Return the (x, y) coordinate for the center point of the cell that contains the specified text.  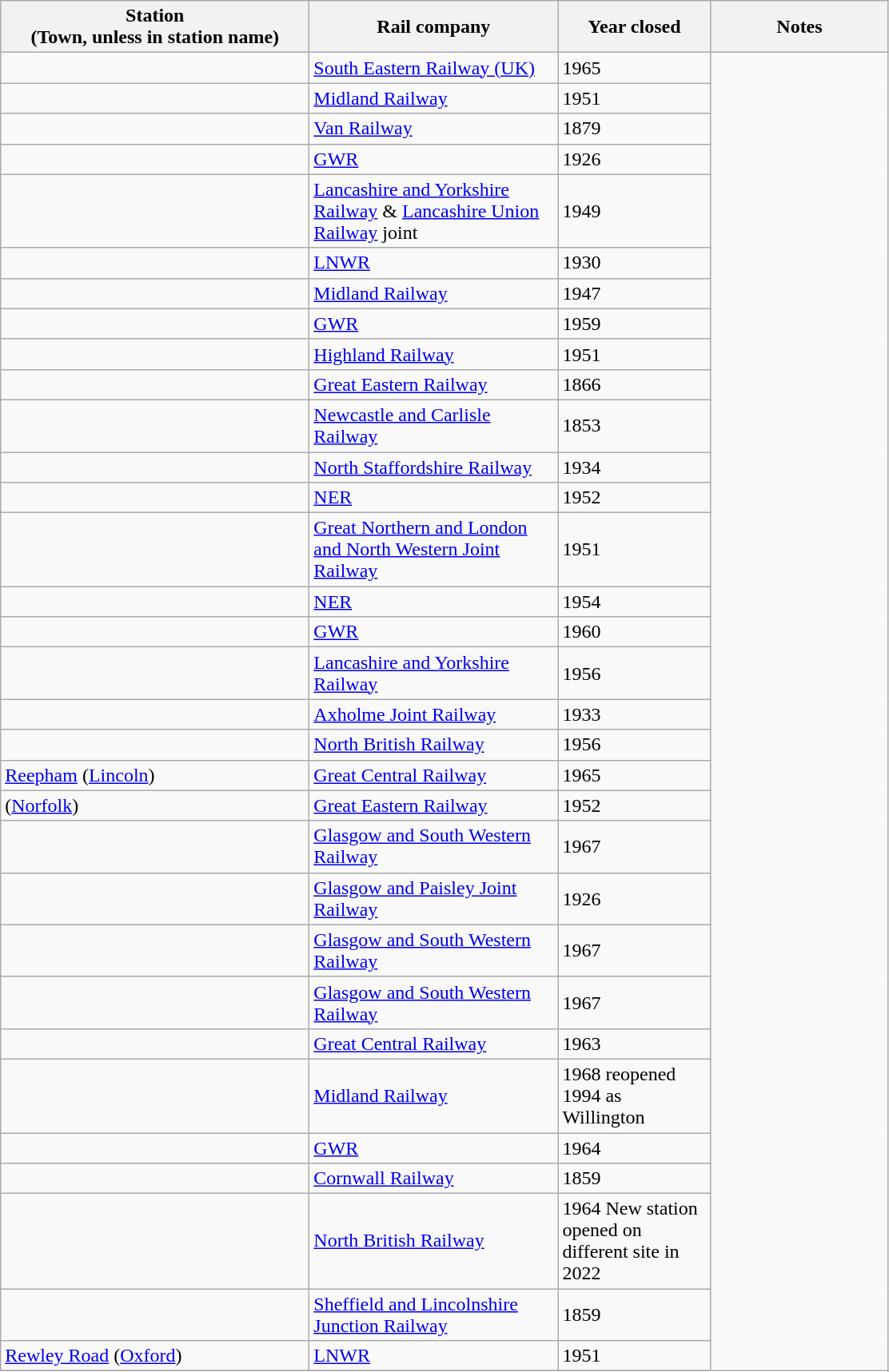
South Eastern Railway (UK) (433, 68)
1947 (635, 293)
(Norfolk) (155, 805)
1934 (635, 467)
Year closed (635, 27)
1853 (635, 425)
1879 (635, 129)
1933 (635, 714)
1949 (635, 211)
1930 (635, 263)
Rail company (433, 27)
1964 New station opened on different site in 2022 (635, 1242)
Great Northern and London and North Western Joint Railway (433, 550)
Lancashire and Yorkshire Railway & Lancashire Union Railway joint (433, 211)
Highland Railway (433, 354)
1968 reopened 1994 as Willington (635, 1096)
Cornwall Railway (433, 1179)
1959 (635, 324)
Reepham (Lincoln) (155, 775)
Glasgow and Paisley Joint Railway (433, 898)
Newcastle and Carlisle Railway (433, 425)
Notes (799, 27)
North Staffordshire Railway (433, 467)
Station(Town, unless in station name) (155, 27)
Rewley Road (Oxford) (155, 1356)
1964 (635, 1148)
Van Railway (433, 129)
1866 (635, 384)
1963 (635, 1044)
1954 (635, 602)
Axholme Joint Railway (433, 714)
Sheffield and Lincolnshire Junction Railway (433, 1315)
1960 (635, 632)
Lancashire and Yorkshire Railway (433, 673)
